Determine the (x, y) coordinate at the center of the cell enclosing the given text.  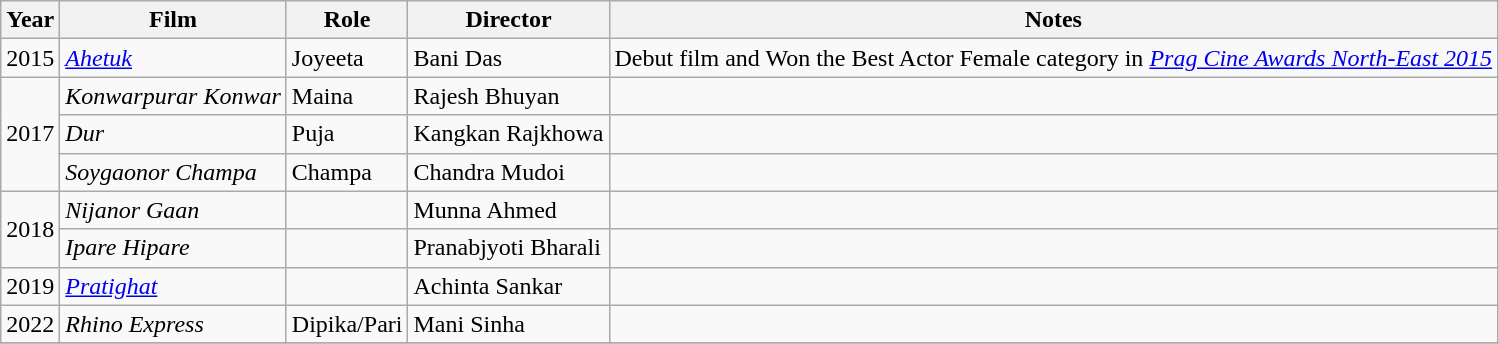
2019 (30, 286)
Achinta Sankar (508, 286)
Rhino Express (173, 324)
Chandra Mudoi (508, 172)
Director (508, 20)
Debut film and Won the Best Actor Female category in Prag Cine Awards North-East 2015 (1054, 58)
Rajesh Bhuyan (508, 96)
Dipika/Pari (347, 324)
2022 (30, 324)
Joyeeta (347, 58)
Film (173, 20)
2018 (30, 229)
Maina (347, 96)
Bani Das (508, 58)
Ahetuk (173, 58)
Year (30, 20)
Ipare Hipare (173, 248)
Nijanor Gaan (173, 210)
Role (347, 20)
Munna Ahmed (508, 210)
Pranabjyoti Bharali (508, 248)
Dur (173, 134)
2017 (30, 134)
Soygaonor Champa (173, 172)
Notes (1054, 20)
Pratighat (173, 286)
Champa (347, 172)
Mani Sinha (508, 324)
Puja (347, 134)
Konwarpurar Konwar (173, 96)
2015 (30, 58)
Kangkan Rajkhowa (508, 134)
